For the text-containing cell, return its midpoint in (x, y) coordinate format. 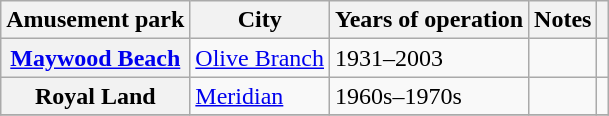
Maywood Beach (96, 58)
1931–2003 (430, 58)
Meridian (260, 96)
Notes (563, 20)
Royal Land (96, 96)
1960s–1970s (430, 96)
Olive Branch (260, 58)
Amusement park (96, 20)
City (260, 20)
Years of operation (430, 20)
